Pinpoint the cell where the given text exists, returning its [x, y] midpoint coordinate. 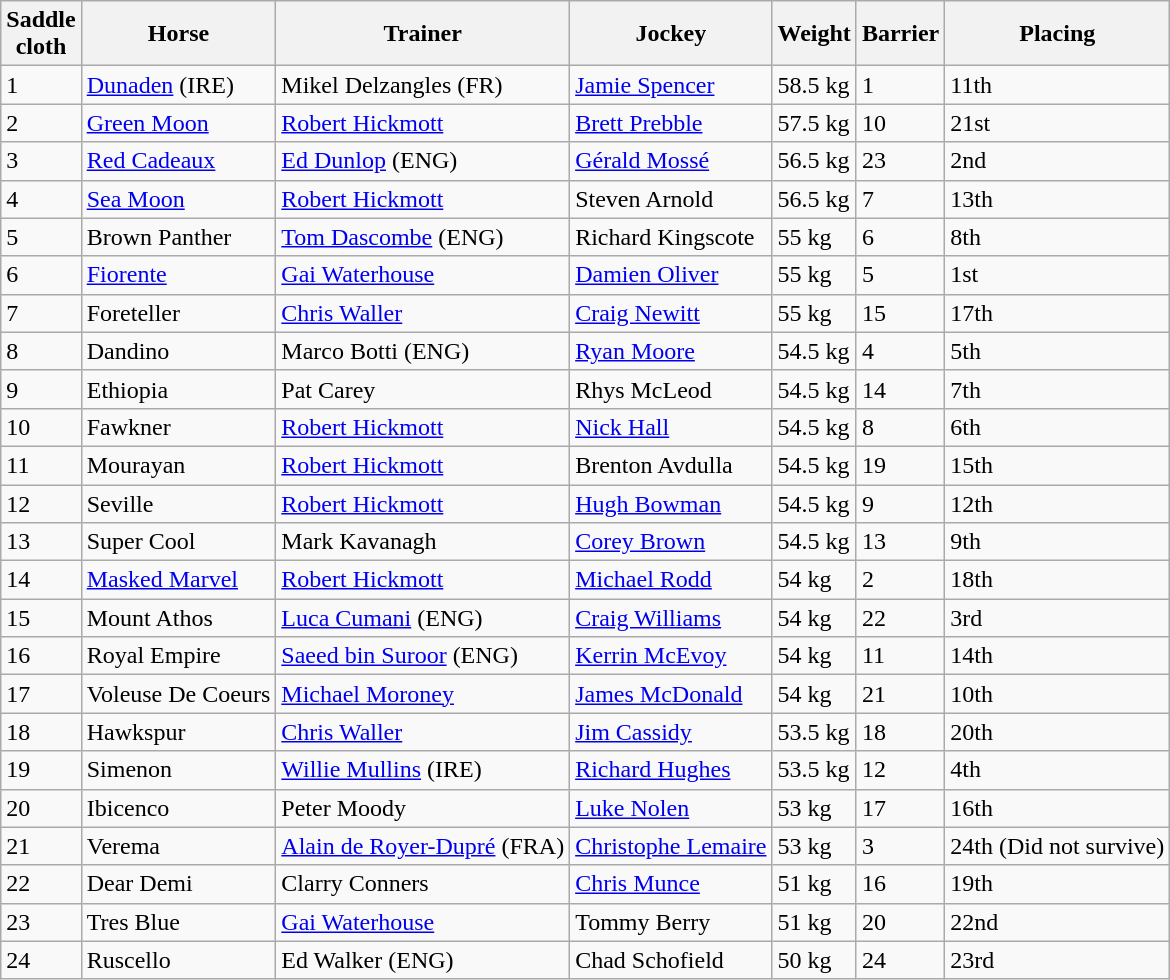
57.5 kg [814, 123]
Richard Hughes [671, 770]
Ibicenco [178, 808]
Michael Rodd [671, 580]
5th [1058, 351]
James McDonald [671, 694]
Chris Munce [671, 884]
Corey Brown [671, 542]
Horse [178, 34]
Saeed bin Suroor (ENG) [423, 656]
14th [1058, 656]
Hugh Bowman [671, 503]
16th [1058, 808]
8th [1058, 237]
Tommy Berry [671, 922]
Jamie Spencer [671, 85]
Tom Dascombe (ENG) [423, 237]
Hawkspur [178, 732]
Barrier [900, 34]
Mark Kavanagh [423, 542]
Luca Cumani (ENG) [423, 618]
Luke Nolen [671, 808]
19th [1058, 884]
22nd [1058, 922]
10th [1058, 694]
3rd [1058, 618]
Trainer [423, 34]
Marco Botti (ENG) [423, 351]
23rd [1058, 960]
50 kg [814, 960]
12th [1058, 503]
Voleuse De Coeurs [178, 694]
20th [1058, 732]
18th [1058, 580]
Richard Kingscote [671, 237]
Clarry Conners [423, 884]
Weight [814, 34]
Willie Mullins (IRE) [423, 770]
Fiorente [178, 275]
Masked Marvel [178, 580]
Jim Cassidy [671, 732]
Fawkner [178, 427]
Mikel Delzangles (FR) [423, 85]
Damien Oliver [671, 275]
Craig Newitt [671, 313]
Nick Hall [671, 427]
Simenon [178, 770]
15th [1058, 465]
Brenton Avdulla [671, 465]
17th [1058, 313]
Dunaden (IRE) [178, 85]
Red Cadeaux [178, 161]
Michael Moroney [423, 694]
Alain de Royer-Dupré (FRA) [423, 846]
7th [1058, 389]
Ethiopia [178, 389]
2nd [1058, 161]
13th [1058, 199]
Ed Walker (ENG) [423, 960]
1st [1058, 275]
Green Moon [178, 123]
Ryan Moore [671, 351]
Craig Williams [671, 618]
Mourayan [178, 465]
Super Cool [178, 542]
Seville [178, 503]
Ruscello [178, 960]
Pat Carey [423, 389]
Jockey [671, 34]
Placing [1058, 34]
Kerrin McEvoy [671, 656]
Christophe Lemaire [671, 846]
24th (Did not survive) [1058, 846]
Gérald Mossé [671, 161]
Brown Panther [178, 237]
Dear Demi [178, 884]
11th [1058, 85]
21st [1058, 123]
6th [1058, 427]
4th [1058, 770]
Verema [178, 846]
Rhys McLeod [671, 389]
Sea Moon [178, 199]
Peter Moody [423, 808]
Steven Arnold [671, 199]
Ed Dunlop (ENG) [423, 161]
58.5 kg [814, 85]
Chad Schofield [671, 960]
Brett Prebble [671, 123]
Saddlecloth [41, 34]
Royal Empire [178, 656]
Mount Athos [178, 618]
Dandino [178, 351]
Foreteller [178, 313]
9th [1058, 542]
Tres Blue [178, 922]
